Extract the [x, y] coordinate from the center of the cell holding the provided text.  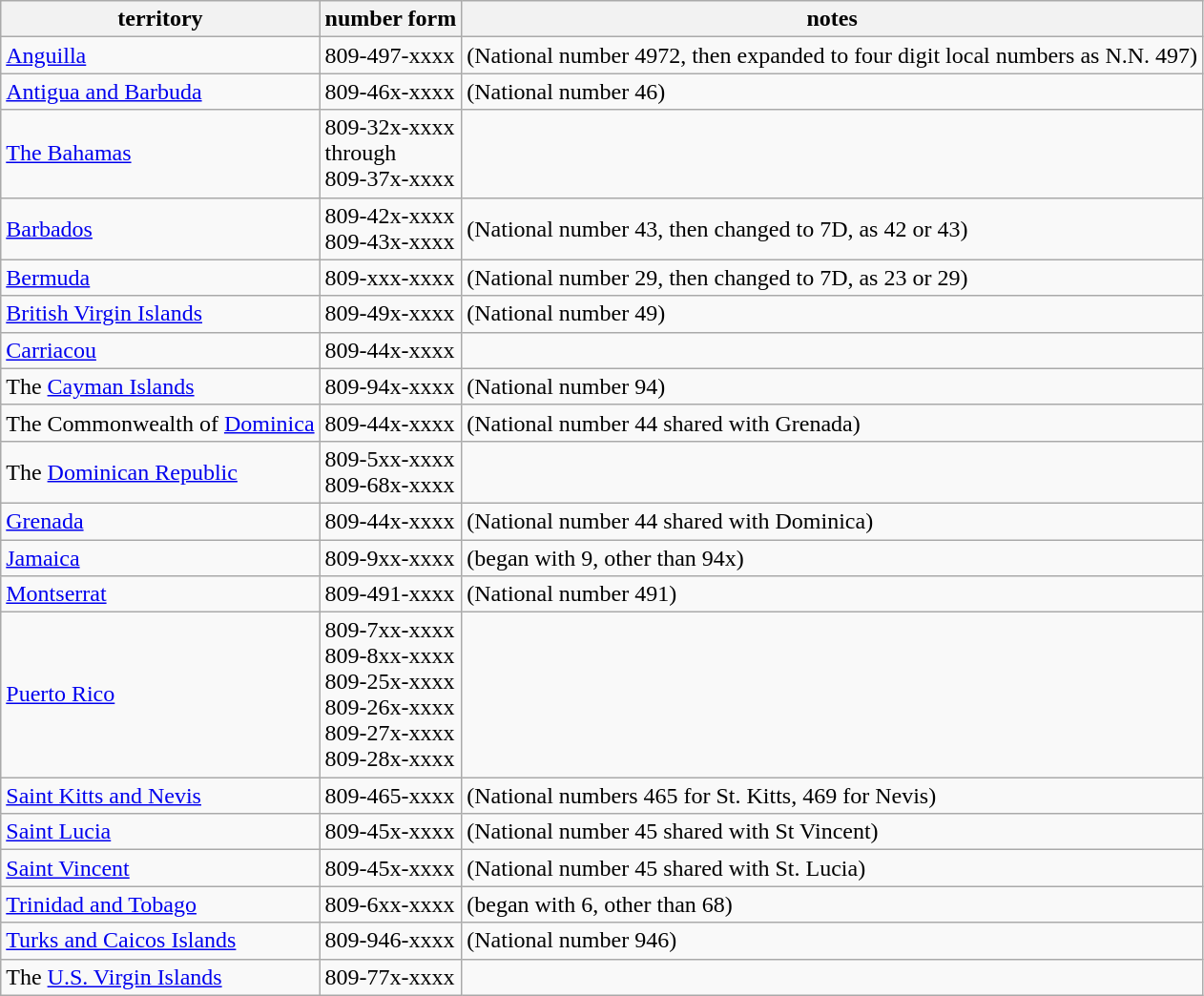
number form [391, 19]
809-465-xxxx [391, 796]
809-49x-xxxx [391, 314]
809-xxx-xxxx [391, 278]
Trinidad and Tobago [160, 904]
Bermuda [160, 278]
(National number 4972, then expanded to four digit local numbers as N.N. 497) [832, 55]
The Cayman Islands [160, 386]
809-7xx-xxxx809-8xx-xxxx809-25x-xxxx809-26x-xxxx809-27x-xxxx809-28x-xxxx [391, 695]
(National number 45 shared with St. Lucia) [832, 868]
Jamaica [160, 558]
(National number 491) [832, 594]
(National number 44 shared with Dominica) [832, 521]
(began with 9, other than 94x) [832, 558]
(National number 29, then changed to 7D, as 23 or 29) [832, 278]
809-77x-xxxx [391, 977]
Montserrat [160, 594]
809-6xx-xxxx [391, 904]
Puerto Rico [160, 695]
809-497-xxxx [391, 55]
Anguilla [160, 55]
(National number 946) [832, 941]
(National number 94) [832, 386]
territory [160, 19]
The Bahamas [160, 154]
809-42x-xxxx809-43x-xxxx [391, 229]
(National number 45 shared with St Vincent) [832, 832]
(National numbers 465 for St. Kitts, 469 for Nevis) [832, 796]
809-946-xxxx [391, 941]
Barbados [160, 229]
The Dominican Republic [160, 471]
809-32x-xxxxthrough809-37x-xxxx [391, 154]
Saint Vincent [160, 868]
809-491-xxxx [391, 594]
809-9xx-xxxx [391, 558]
(National number 44 shared with Grenada) [832, 423]
(National number 49) [832, 314]
(began with 6, other than 68) [832, 904]
The Commonwealth of Dominica [160, 423]
The U.S. Virgin Islands [160, 977]
notes [832, 19]
(National number 46) [832, 92]
809-5xx-xxxx809-68x-xxxx [391, 471]
Saint Kitts and Nevis [160, 796]
Saint Lucia [160, 832]
(National number 43, then changed to 7D, as 42 or 43) [832, 229]
Turks and Caicos Islands [160, 941]
809-46x-xxxx [391, 92]
Grenada [160, 521]
Antigua and Barbuda [160, 92]
British Virgin Islands [160, 314]
809-94x-xxxx [391, 386]
Carriacou [160, 350]
